Provide the (x, y) coordinate of the cell's center where the given text is located.  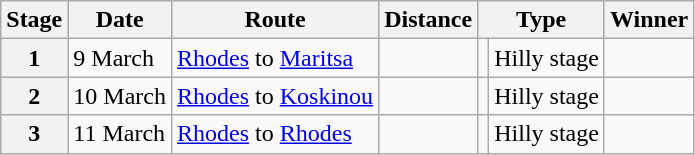
Type (542, 20)
Distance (428, 20)
Stage (34, 20)
2 (34, 96)
Route (276, 20)
Winner (648, 20)
11 March (120, 134)
Rhodes to Koskinou (276, 96)
Rhodes to Rhodes (276, 134)
Date (120, 20)
1 (34, 58)
3 (34, 134)
9 March (120, 58)
Rhodes to Maritsa (276, 58)
10 March (120, 96)
